Provide the (x, y) coordinate of the cell's center where the given text is located.  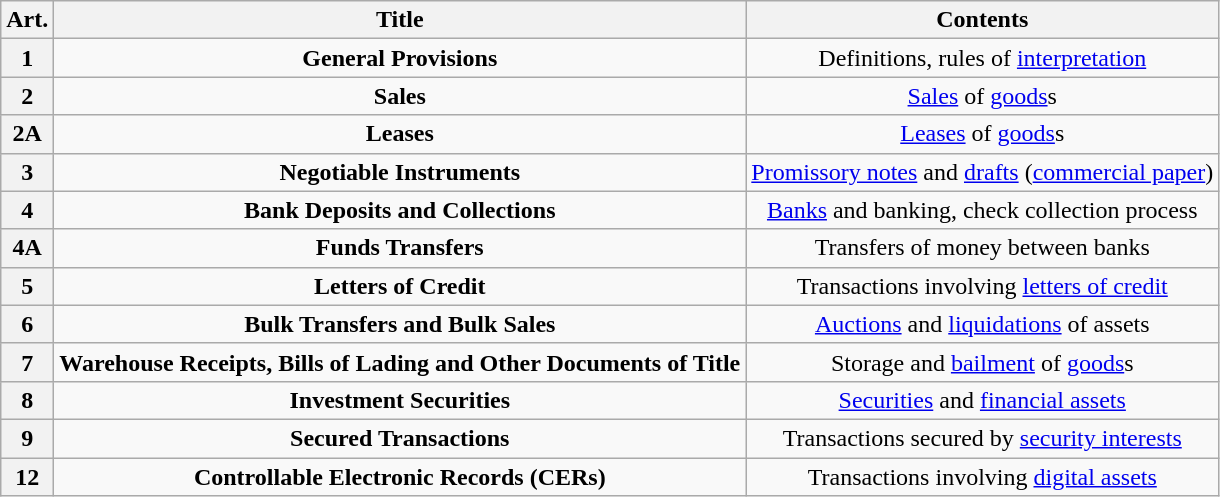
Securities and financial assets (982, 400)
2 (28, 96)
General Provisions (400, 58)
Transactions involving digital assets (982, 477)
Title (400, 20)
Bulk Transfers and Bulk Sales (400, 324)
2A (28, 134)
Leases (400, 134)
Letters of Credit (400, 286)
Funds Transfers (400, 248)
6 (28, 324)
Definitions, rules of interpretation (982, 58)
Secured Transactions (400, 438)
Art. (28, 20)
5 (28, 286)
9 (28, 438)
Storage and bailment of goodss (982, 362)
Warehouse Receipts, Bills of Lading and Other Documents of Title (400, 362)
4A (28, 248)
7 (28, 362)
Negotiable Instruments (400, 172)
Banks and banking, check collection process (982, 210)
Controllable Electronic Records (CERs) (400, 477)
Promissory notes and drafts (commercial paper) (982, 172)
Contents (982, 20)
Transfers of money between banks (982, 248)
Transactions secured by security interests (982, 438)
Transactions involving letters of credit (982, 286)
1 (28, 58)
Sales of goodss (982, 96)
Bank Deposits and Collections (400, 210)
Auctions and liquidations of assets (982, 324)
3 (28, 172)
4 (28, 210)
Leases of goodss (982, 134)
8 (28, 400)
12 (28, 477)
Investment Securities (400, 400)
Sales (400, 96)
